Identify which cell holds the provided text, then report its (X, Y) central coordinate. 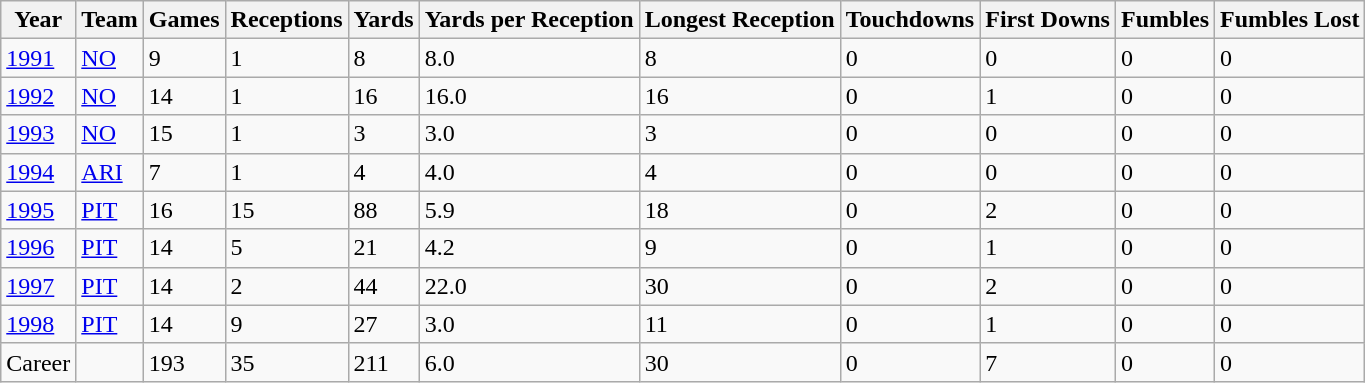
1994 (38, 172)
4.0 (529, 172)
Year (38, 20)
88 (384, 210)
Touchdowns (910, 20)
27 (384, 324)
ARI (110, 172)
Fumbles (1164, 20)
1991 (38, 58)
First Downs (1048, 20)
44 (384, 286)
1996 (38, 248)
18 (740, 210)
1998 (38, 324)
6.0 (529, 362)
1993 (38, 134)
11 (740, 324)
193 (184, 362)
Fumbles Lost (1290, 20)
1995 (38, 210)
Career (38, 362)
21 (384, 248)
4.2 (529, 248)
211 (384, 362)
1997 (38, 286)
5 (286, 248)
Games (184, 20)
35 (286, 362)
Yards (384, 20)
22.0 (529, 286)
1992 (38, 96)
Longest Reception (740, 20)
8.0 (529, 58)
16.0 (529, 96)
Team (110, 20)
Receptions (286, 20)
5.9 (529, 210)
Yards per Reception (529, 20)
